Determine the [x, y] coordinate at the center of the cell enclosing the given text.  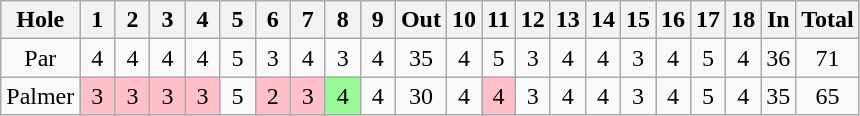
In [778, 20]
65 [828, 96]
17 [708, 20]
15 [638, 20]
36 [778, 58]
16 [674, 20]
6 [272, 20]
12 [532, 20]
Out [420, 20]
7 [308, 20]
Hole [40, 20]
10 [464, 20]
Total [828, 20]
Palmer [40, 96]
Par [40, 58]
8 [342, 20]
11 [499, 20]
14 [602, 20]
9 [378, 20]
30 [420, 96]
18 [744, 20]
1 [98, 20]
13 [568, 20]
71 [828, 58]
